Determine the (x, y) coordinate at the center of the cell enclosing the given text.  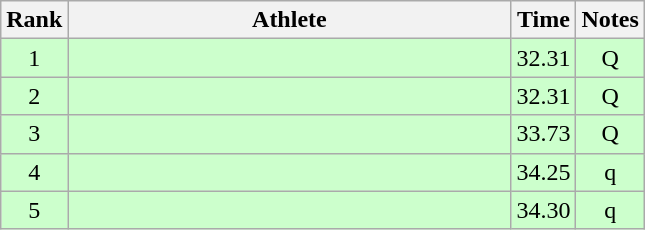
5 (34, 210)
2 (34, 96)
Time (544, 20)
33.73 (544, 134)
Athlete (290, 20)
4 (34, 172)
1 (34, 58)
Notes (610, 20)
34.25 (544, 172)
34.30 (544, 210)
3 (34, 134)
Rank (34, 20)
